Identify which cell holds the provided text, then report its [x, y] central coordinate. 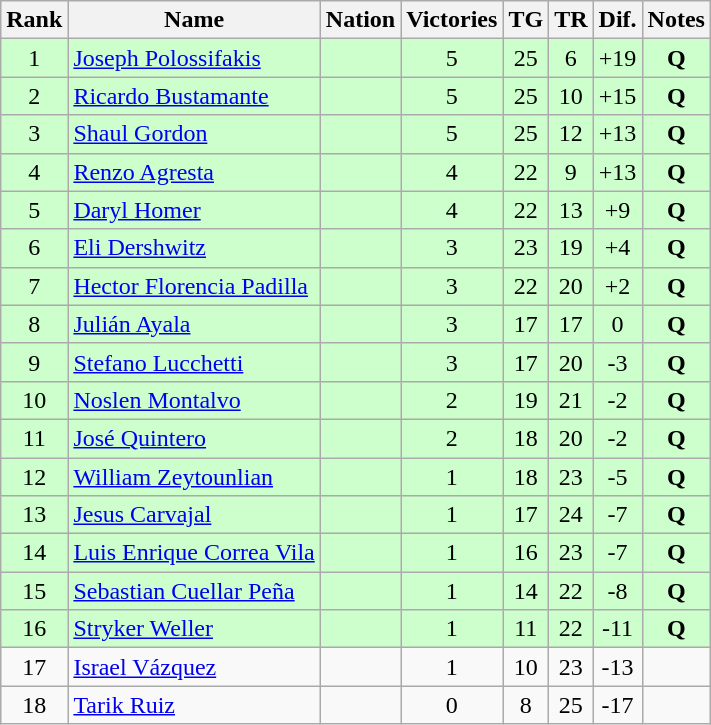
15 [34, 591]
24 [571, 515]
Sebastian Cuellar Peña [194, 591]
Hector Florencia Padilla [194, 286]
+4 [618, 248]
Noslen Montalvo [194, 400]
Luis Enrique Correa Vila [194, 553]
Nation [360, 20]
Israel Vázquez [194, 667]
Jesus Carvajal [194, 515]
Tarik Ruiz [194, 705]
Ricardo Bustamante [194, 96]
Victories [452, 20]
Dif. [618, 20]
Julián Ayala [194, 324]
-5 [618, 477]
Stefano Lucchetti [194, 362]
+15 [618, 96]
21 [571, 400]
-11 [618, 629]
Rank [34, 20]
José Quintero [194, 438]
Name [194, 20]
Daryl Homer [194, 210]
Eli Dershwitz [194, 248]
Joseph Polossifakis [194, 58]
-8 [618, 591]
-17 [618, 705]
+19 [618, 58]
Notes [676, 20]
7 [34, 286]
Shaul Gordon [194, 134]
-3 [618, 362]
TR [571, 20]
+9 [618, 210]
+2 [618, 286]
Stryker Weller [194, 629]
William Zeytounlian [194, 477]
-13 [618, 667]
TG [526, 20]
Renzo Agresta [194, 172]
